Determine the [x, y] coordinate at the center of the cell enclosing the given text.  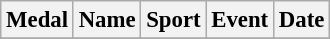
Date [301, 20]
Event [240, 20]
Name [107, 20]
Sport [174, 20]
Medal [38, 20]
